Find where the given text appears and provide that cell's center as [X, Y] coordinate. 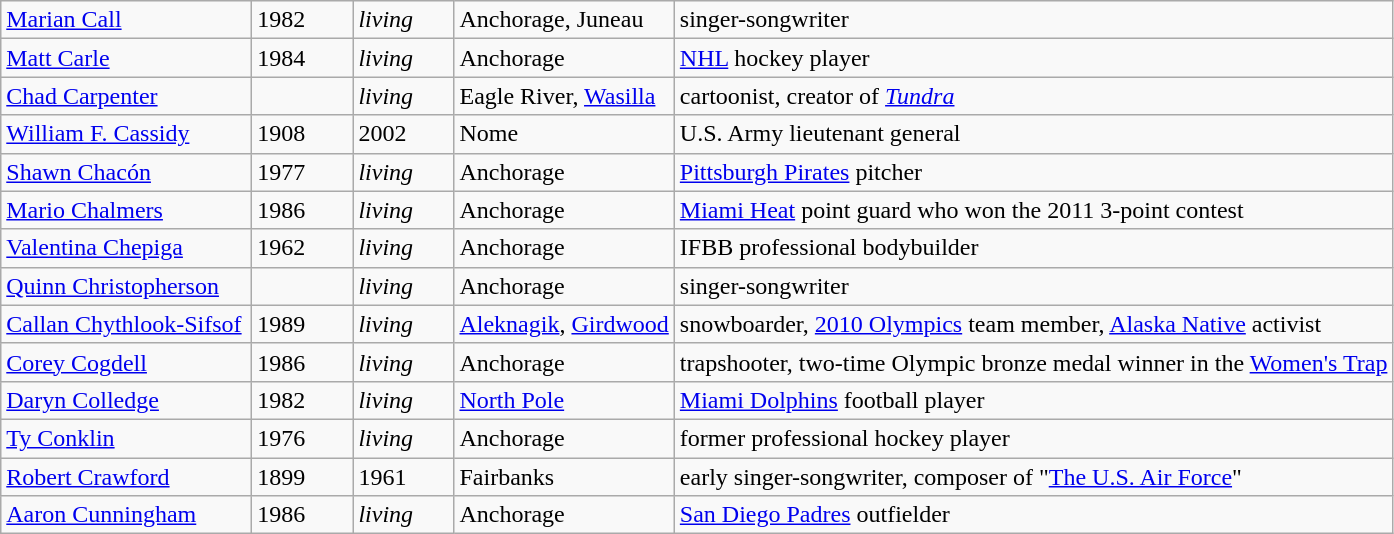
Eagle River, Wasilla [564, 96]
Quinn Christopherson [126, 286]
North Pole [564, 400]
Nome [564, 134]
Matt Carle [126, 58]
Corey Cogdell [126, 362]
Anchorage, Juneau [564, 20]
Valentina Chepiga [126, 248]
early singer-songwriter, composer of "The U.S. Air Force" [1034, 477]
Robert Crawford [126, 477]
Callan Chythlook-Sifsof [126, 324]
Shawn Chacón [126, 172]
1961 [404, 477]
Chad Carpenter [126, 96]
Aleknagik, Girdwood [564, 324]
U.S. Army lieutenant general [1034, 134]
NHL hockey player [1034, 58]
Ty Conklin [126, 438]
former professional hockey player [1034, 438]
1976 [302, 438]
William F. Cassidy [126, 134]
Miami Dolphins football player [1034, 400]
1984 [302, 58]
IFBB professional bodybuilder [1034, 248]
2002 [404, 134]
snowboarder, 2010 Olympics team member, Alaska Native activist [1034, 324]
Daryn Colledge [126, 400]
Pittsburgh Pirates pitcher [1034, 172]
1989 [302, 324]
Fairbanks [564, 477]
Aaron Cunningham [126, 515]
Mario Chalmers [126, 210]
1977 [302, 172]
1962 [302, 248]
1899 [302, 477]
trapshooter, two-time Olympic bronze medal winner in the Women's Trap [1034, 362]
Miami Heat point guard who won the 2011 3-point contest [1034, 210]
1908 [302, 134]
Marian Call [126, 20]
cartoonist, creator of Tundra [1034, 96]
San Diego Padres outfielder [1034, 515]
